Return the [X, Y] coordinate for the center point of the cell that contains the specified text.  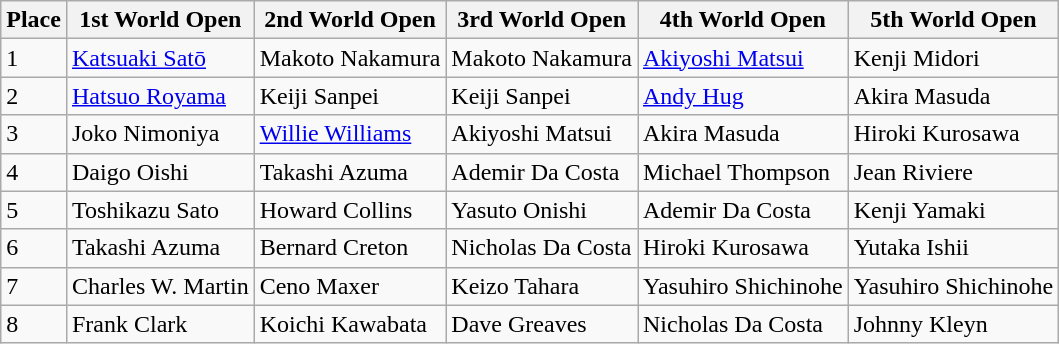
5 [34, 210]
Johnny Kleyn [954, 324]
Place [34, 20]
1 [34, 58]
3rd World Open [542, 20]
Dave Greaves [542, 324]
Hatsuo Royama [160, 96]
Koichi Kawabata [350, 324]
7 [34, 286]
Jean Riviere [954, 172]
Keizo Tahara [542, 286]
6 [34, 248]
1st World Open [160, 20]
Kenji Midori [954, 58]
Katsuaki Satō [160, 58]
Frank Clark [160, 324]
Kenji Yamaki [954, 210]
Yutaka Ishii [954, 248]
2nd World Open [350, 20]
5th World Open [954, 20]
Toshikazu Sato [160, 210]
8 [34, 324]
Willie Williams [350, 134]
Yasuto Onishi [542, 210]
Charles W. Martin [160, 286]
3 [34, 134]
Ceno Maxer [350, 286]
Bernard Creton [350, 248]
4th World Open [744, 20]
2 [34, 96]
Howard Collins [350, 210]
Joko Nimoniya [160, 134]
Daigo Oishi [160, 172]
4 [34, 172]
Andy Hug [744, 96]
Michael Thompson [744, 172]
